Identify which cell holds the provided text, then report its [x, y] central coordinate. 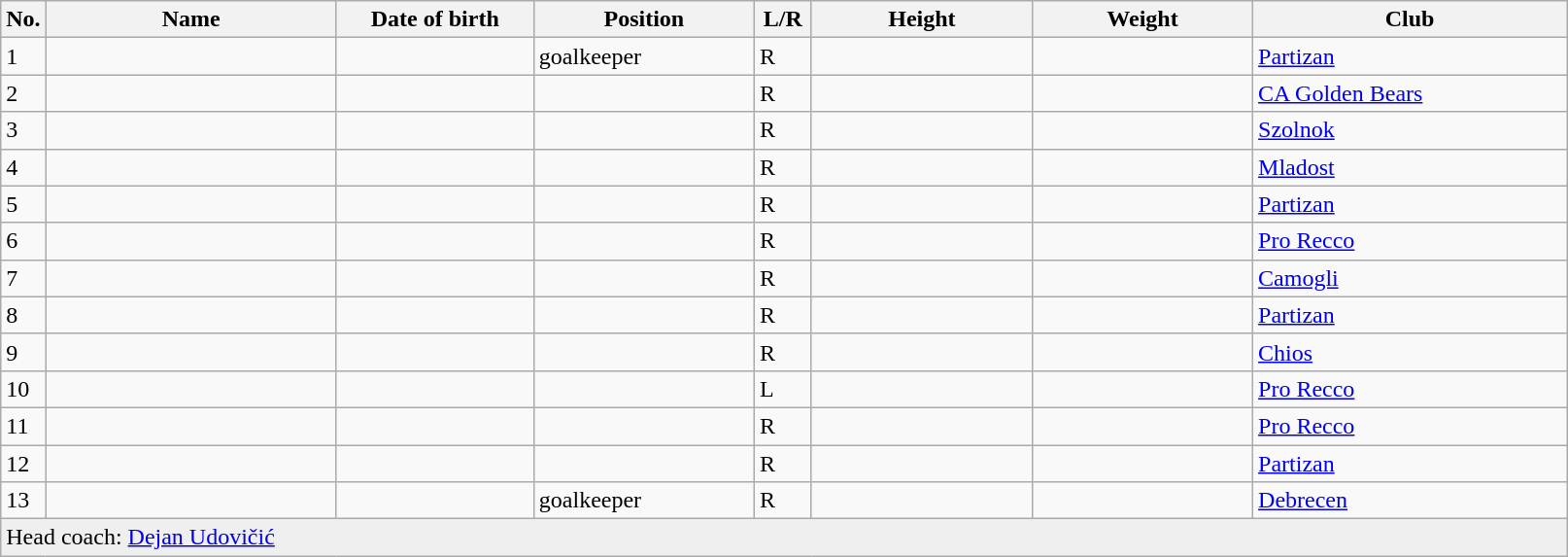
2 [23, 93]
11 [23, 426]
Chios [1411, 352]
Position [643, 19]
6 [23, 241]
13 [23, 501]
Weight [1142, 19]
CA Golden Bears [1411, 93]
Head coach: Dejan Udovičić [784, 538]
Mladost [1411, 167]
Height [921, 19]
Date of birth [435, 19]
L/R [783, 19]
Debrecen [1411, 501]
8 [23, 315]
Camogli [1411, 278]
3 [23, 130]
10 [23, 389]
No. [23, 19]
4 [23, 167]
L [783, 389]
Name [190, 19]
9 [23, 352]
Szolnok [1411, 130]
7 [23, 278]
1 [23, 56]
5 [23, 204]
Club [1411, 19]
12 [23, 464]
